Locate the cell with the specified text and output its (X, Y) center coordinate. 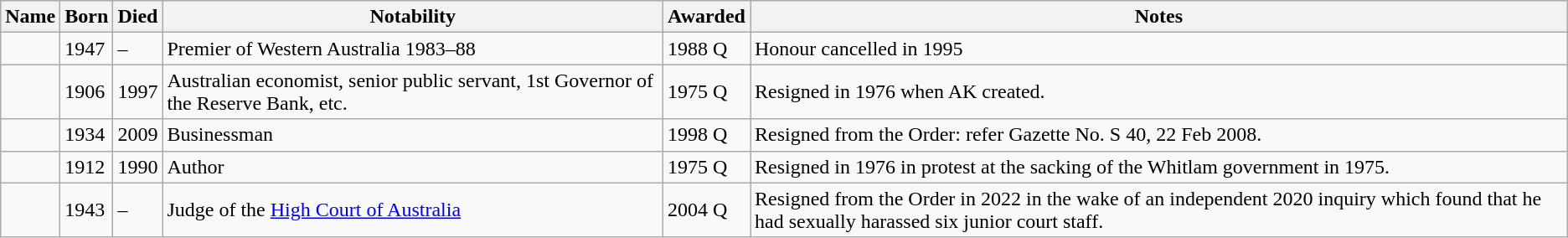
2009 (137, 135)
Died (137, 17)
Australian economist, senior public servant, 1st Governor of the Reserve Bank, etc. (413, 92)
Name (30, 17)
1906 (87, 92)
Resigned in 1976 when AK created. (1159, 92)
Author (413, 167)
1934 (87, 135)
Honour cancelled in 1995 (1159, 49)
1947 (87, 49)
Notes (1159, 17)
Born (87, 17)
1943 (87, 210)
Awarded (707, 17)
1988 Q (707, 49)
2004 Q (707, 210)
Judge of the High Court of Australia (413, 210)
Resigned from the Order: refer Gazette No. S 40, 22 Feb 2008. (1159, 135)
1998 Q (707, 135)
Resigned from the Order in 2022 in the wake of an independent 2020 inquiry which found that he had sexually harassed six junior court staff. (1159, 210)
Notability (413, 17)
Premier of Western Australia 1983–88 (413, 49)
Businessman (413, 135)
1912 (87, 167)
1990 (137, 167)
Resigned in 1976 in protest at the sacking of the Whitlam government in 1975. (1159, 167)
1997 (137, 92)
